Search for the cell housing the specified text and yield its [X, Y] center coordinate. 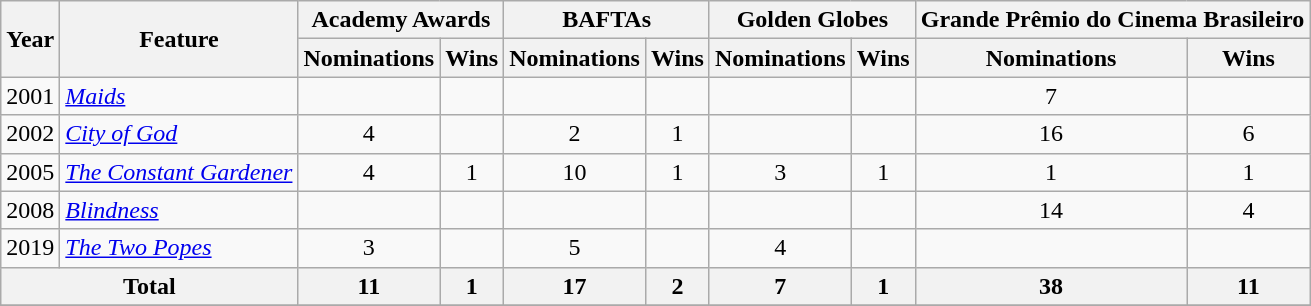
2001 [30, 96]
The Two Popes [179, 248]
Golden Globes [812, 20]
16 [1051, 134]
Year [30, 39]
10 [575, 172]
6 [1248, 134]
2019 [30, 248]
BAFTAs [607, 20]
2002 [30, 134]
Grande Prêmio do Cinema Brasileiro [1112, 20]
The Constant Gardener [179, 172]
2008 [30, 210]
5 [575, 248]
17 [575, 286]
Total [150, 286]
City of God [179, 134]
38 [1051, 286]
Academy Awards [401, 20]
14 [1051, 210]
Blindness [179, 210]
Maids [179, 96]
2005 [30, 172]
Feature [179, 39]
